From the cell containing the given text, extract its center point as (x, y) coordinate. 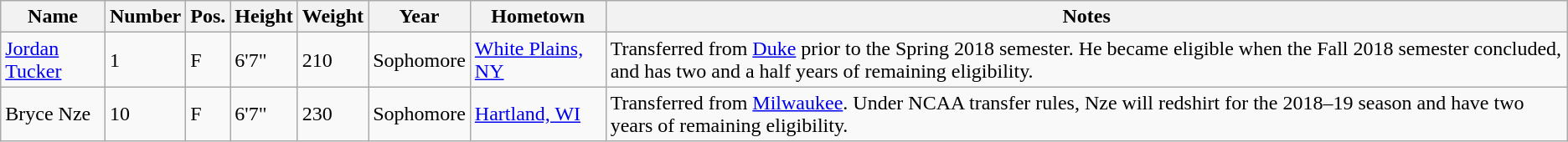
230 (333, 114)
Name (54, 17)
Bryce Nze (54, 114)
Notes (1086, 17)
210 (333, 60)
Hometown (538, 17)
White Plains, NY (538, 60)
Weight (333, 17)
10 (145, 114)
Jordan Tucker (54, 60)
Year (420, 17)
Transferred from Milwaukee. Under NCAA transfer rules, Nze will redshirt for the 2018–19 season and have two years of remaining eligibility. (1086, 114)
Number (145, 17)
1 (145, 60)
Height (264, 17)
Pos. (208, 17)
Hartland, WI (538, 114)
